Identify which cell holds the provided text, then report its (X, Y) central coordinate. 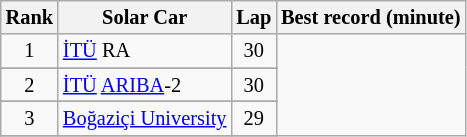
Boğaziçi University (144, 118)
Lap (254, 17)
Best record (minute) (370, 17)
1 (30, 51)
Rank (30, 17)
İTÜ RA (144, 51)
Solar Car (144, 17)
İTÜ ARIBA-2 (144, 85)
2 (30, 85)
3 (30, 118)
29 (254, 118)
